Extract the (x, y) coordinate from the center of the cell holding the provided text.  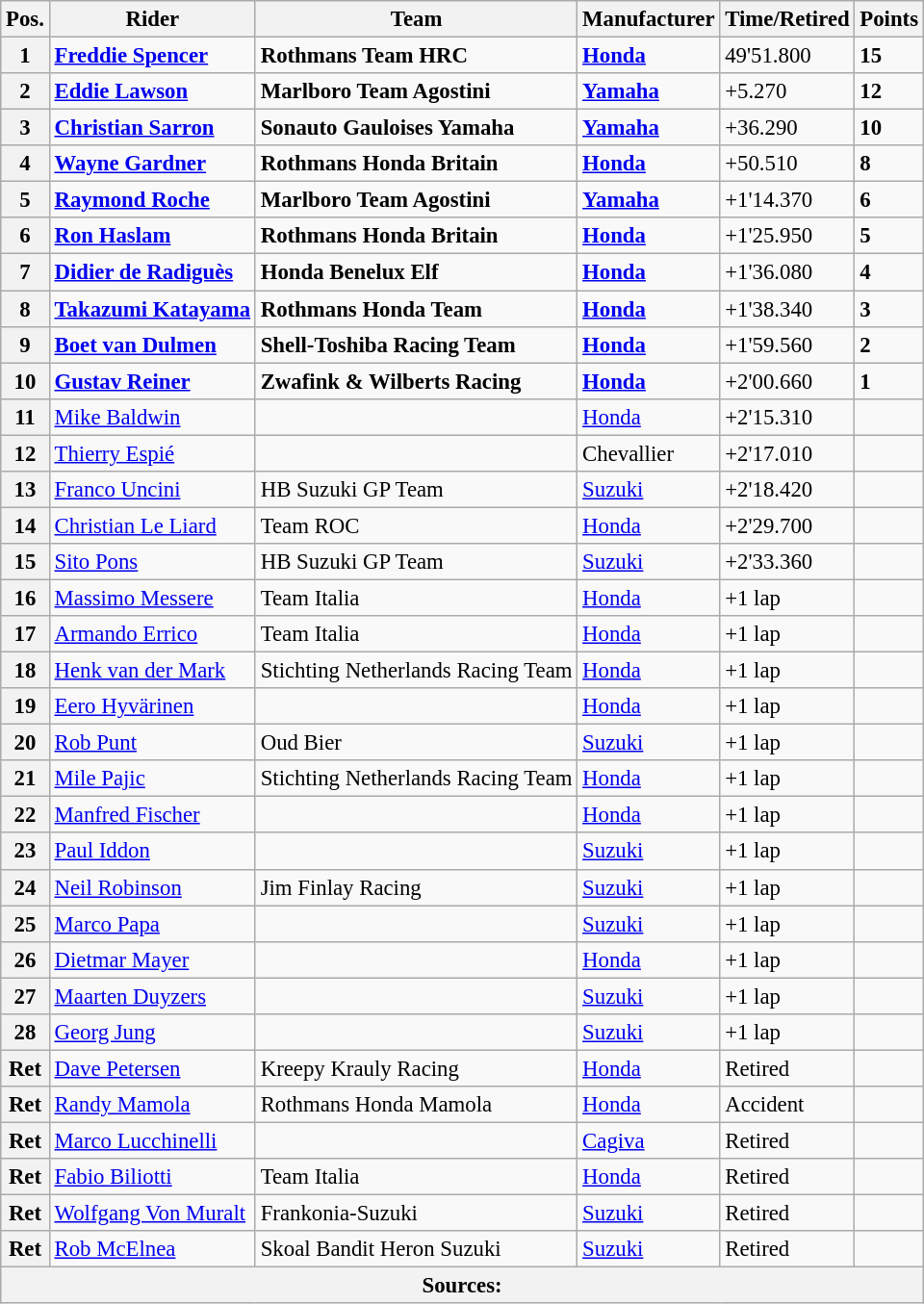
Raymond Roche (152, 200)
Chevallier (649, 453)
+50.510 (787, 164)
Wolfgang Von Muralt (152, 1214)
Didier de Radiguès (152, 272)
18 (25, 671)
16 (25, 598)
+5.270 (787, 91)
26 (25, 959)
Gustav Reiner (152, 381)
7 (25, 272)
49'51.800 (787, 56)
Rob McElnea (152, 1249)
+36.290 (787, 128)
Armando Errico (152, 634)
+1'14.370 (787, 200)
Randy Mamola (152, 1105)
Christian Le Liard (152, 525)
Frankonia-Suzuki (416, 1214)
Honda Benelux Elf (416, 272)
20 (25, 743)
Eddie Lawson (152, 91)
Points (889, 19)
Paul Iddon (152, 852)
Team (416, 19)
Wayne Gardner (152, 164)
Cagiva (649, 1140)
24 (25, 887)
Fabio Biliotti (152, 1177)
Marco Lucchinelli (152, 1140)
Marco Papa (152, 924)
Henk van der Mark (152, 671)
28 (25, 1033)
14 (25, 525)
25 (25, 924)
17 (25, 634)
Manufacturer (649, 19)
Rothmans Team HRC (416, 56)
Dave Petersen (152, 1068)
Christian Sarron (152, 128)
Manfred Fischer (152, 815)
Georg Jung (152, 1033)
27 (25, 996)
Jim Finlay Racing (416, 887)
Oud Bier (416, 743)
Ron Haslam (152, 236)
+1'36.080 (787, 272)
21 (25, 779)
Takazumi Katayama (152, 309)
19 (25, 706)
+2'00.660 (787, 381)
Thierry Espié (152, 453)
Rothmans Honda Mamola (416, 1105)
Franco Uncini (152, 490)
22 (25, 815)
+2'17.010 (787, 453)
Shell-Toshiba Racing Team (416, 345)
Rothmans Honda Team (416, 309)
Sources: (462, 1286)
Pos. (25, 19)
9 (25, 345)
13 (25, 490)
Maarten Duyzers (152, 996)
Rider (152, 19)
Time/Retired (787, 19)
Zwafink & Wilberts Racing (416, 381)
23 (25, 852)
Dietmar Mayer (152, 959)
Skoal Bandit Heron Suzuki (416, 1249)
+2'33.360 (787, 562)
Rob Punt (152, 743)
+2'18.420 (787, 490)
+2'29.700 (787, 525)
Boet van Dulmen (152, 345)
Eero Hyvärinen (152, 706)
+1'38.340 (787, 309)
+1'59.560 (787, 345)
Kreepy Krauly Racing (416, 1068)
+2'15.310 (787, 417)
+1'25.950 (787, 236)
Mile Pajic (152, 779)
Freddie Spencer (152, 56)
Accident (787, 1105)
Team ROC (416, 525)
Massimo Messere (152, 598)
Mike Baldwin (152, 417)
11 (25, 417)
Neil Robinson (152, 887)
Sito Pons (152, 562)
Sonauto Gauloises Yamaha (416, 128)
